Output the (x, y) coordinate of the center of the cell containing the given text.  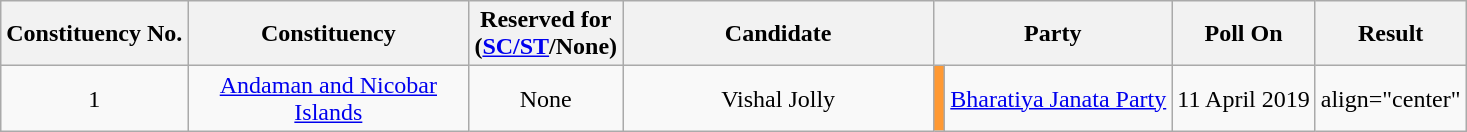
Poll On (1244, 34)
Vishal Jolly (778, 98)
Party (1053, 34)
11 April 2019 (1244, 98)
Constituency No. (94, 34)
Candidate (778, 34)
None (546, 98)
Reserved for(SC/ST/None) (546, 34)
Constituency (328, 34)
1 (94, 98)
Bharatiya Janata Party (1058, 98)
Andaman and Nicobar Islands (328, 98)
align="center" (1390, 98)
Result (1390, 34)
